Find where the given text appears and provide that cell's center as (x, y) coordinate. 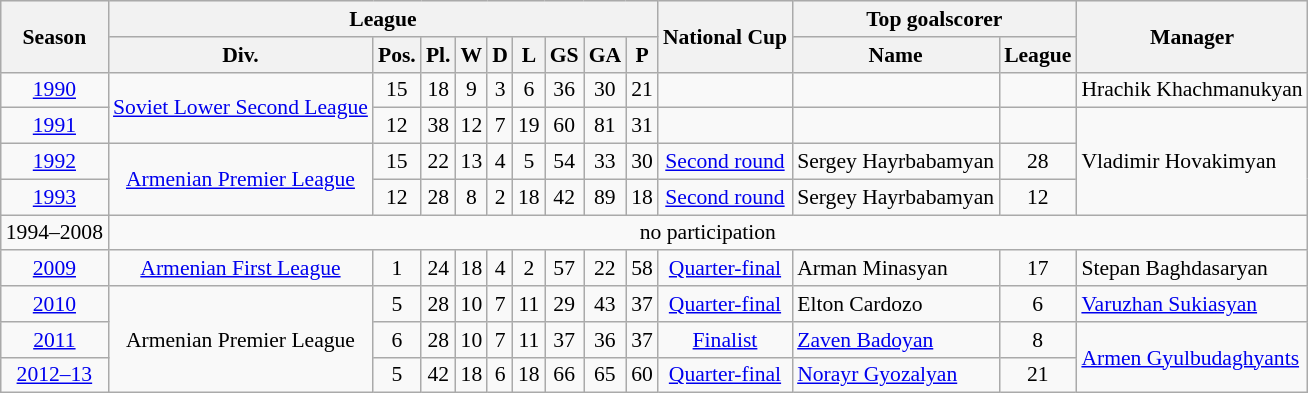
Varuzhan Sukiasyan (1192, 304)
Manager (1192, 36)
2010 (54, 304)
3 (500, 90)
58 (642, 269)
Pl. (438, 55)
38 (438, 126)
Pos. (397, 55)
43 (606, 304)
GA (606, 55)
1993 (54, 197)
D (500, 55)
29 (564, 304)
17 (1038, 269)
Finalist (725, 340)
9 (472, 90)
Name (896, 55)
W (472, 55)
Div. (240, 55)
1991 (54, 126)
L (529, 55)
Zaven Badoyan (896, 340)
54 (564, 162)
P (642, 55)
31 (642, 126)
National Cup (725, 36)
57 (564, 269)
81 (606, 126)
Arman Minasyan (896, 269)
2011 (54, 340)
GS (564, 55)
Soviet Lower Second League (240, 108)
2012–13 (54, 375)
33 (606, 162)
Stepan Baghdasaryan (1192, 269)
66 (564, 375)
24 (438, 269)
Elton Cardozo (896, 304)
1 (397, 269)
Armenian First League (240, 269)
Hrachik Khachmanukyan (1192, 90)
1992 (54, 162)
Vladimir Hovakimyan (1192, 162)
65 (606, 375)
1990 (54, 90)
no participation (708, 233)
89 (606, 197)
1994–2008 (54, 233)
Season (54, 36)
2009 (54, 269)
Armen Gyulbudaghyants (1192, 358)
19 (529, 126)
Norayr Gyozalyan (896, 375)
Top goalscorer (934, 19)
13 (472, 162)
